Identify which cell holds the provided text, then report its [x, y] central coordinate. 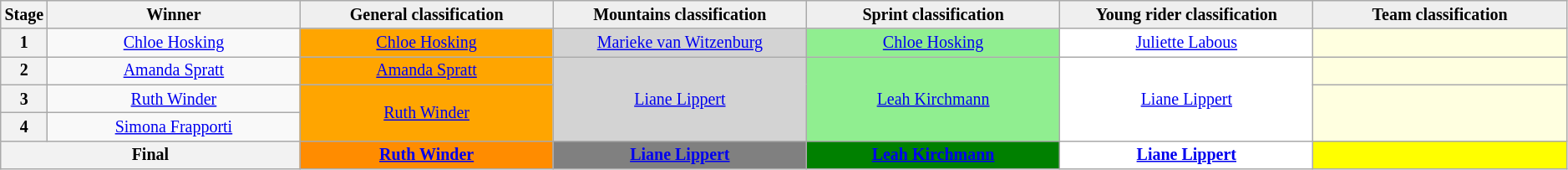
General classification [426, 15]
3 [24, 99]
2 [24, 70]
Team classification [1440, 15]
Winner [174, 15]
4 [24, 127]
Stage [24, 15]
Mountains classification [680, 15]
Young rider classification [1186, 15]
Marieke van Witzenburg [680, 44]
Final [150, 154]
1 [24, 44]
Simona Frapporti [174, 127]
Sprint classification [932, 15]
Juliette Labous [1186, 44]
